Locate the cell with the specified text and output its (X, Y) center coordinate. 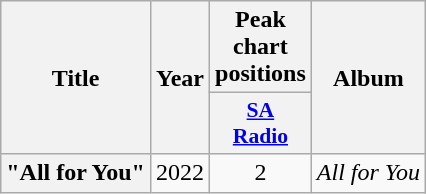
All for You (368, 173)
"All for You" (76, 173)
2022 (180, 173)
SARadio (261, 124)
Year (180, 78)
Peak chart positions (261, 47)
Title (76, 78)
Album (368, 78)
2 (261, 173)
